Pinpoint the cell where the given text exists, returning its [X, Y] midpoint coordinate. 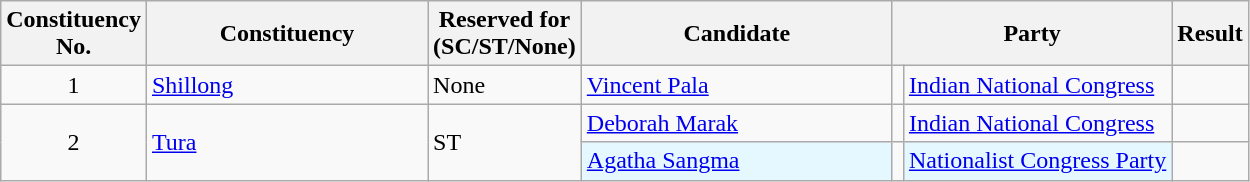
Vincent Pala [736, 85]
1 [74, 85]
Deborah Marak [736, 123]
Tura [286, 142]
2 [74, 142]
Nationalist Congress Party [1037, 161]
None [505, 85]
Result [1210, 34]
Agatha Sangma [736, 161]
Candidate [736, 34]
ST [505, 142]
Shillong [286, 85]
Constituency No. [74, 34]
Party [1032, 34]
Constituency [286, 34]
Reserved for(SC/ST/None) [505, 34]
